Output the [X, Y] coordinate of the center of the cell containing the given text.  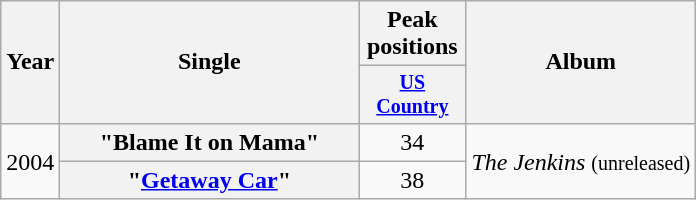
Peak positions [412, 34]
The Jenkins (unreleased) [581, 161]
38 [412, 180]
Album [581, 62]
"Blame It on Mama" [210, 142]
US Country [412, 94]
Single [210, 62]
"Getaway Car" [210, 180]
34 [412, 142]
2004 [30, 161]
Year [30, 62]
